For the text-containing cell, return its midpoint in [x, y] coordinate format. 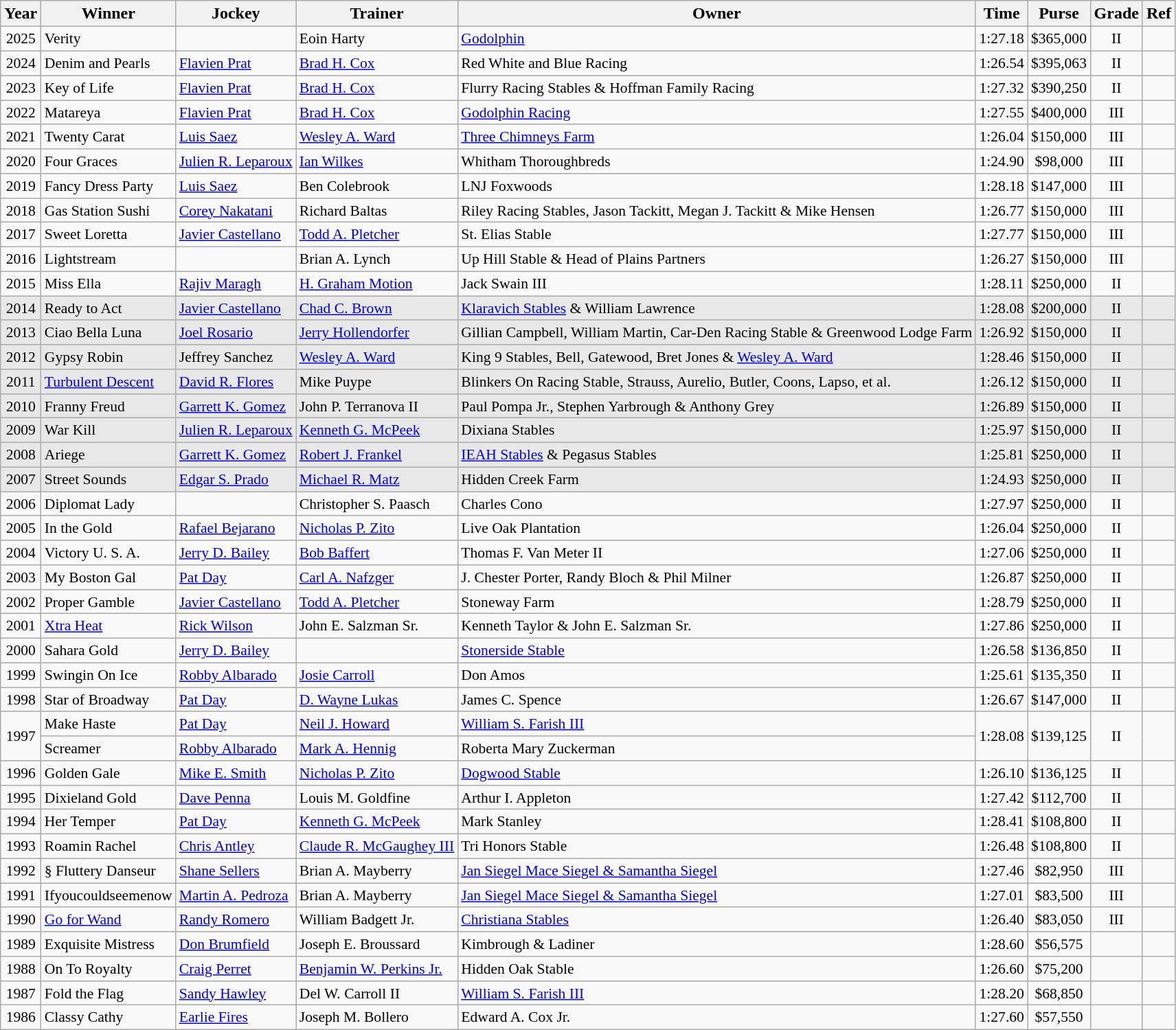
2016 [21, 259]
Golden Gale [109, 773]
Red White and Blue Racing [716, 63]
2007 [21, 479]
Xtra Heat [109, 626]
Mike Puype [377, 382]
Up Hill Stable & Head of Plains Partners [716, 259]
1:27.77 [1002, 235]
1:25.61 [1002, 675]
Jerry Hollendorfer [377, 332]
Godolphin Racing [716, 113]
1:28.46 [1002, 357]
Randy Romero [236, 919]
2005 [21, 528]
1:25.81 [1002, 455]
Craig Perret [236, 969]
William Badgett Jr. [377, 919]
James C. Spence [716, 700]
Ciao Bella Luna [109, 332]
Proper Gamble [109, 602]
Joseph M. Bollero [377, 1018]
Screamer [109, 748]
1:26.27 [1002, 259]
Tri Honors Stable [716, 846]
Swingin On Ice [109, 675]
1995 [21, 797]
1:27.18 [1002, 39]
2003 [21, 577]
Carl A. Nafzger [377, 577]
1:26.92 [1002, 332]
Gas Station Sushi [109, 210]
War Kill [109, 431]
Matareya [109, 113]
Roamin Rachel [109, 846]
Ready to Act [109, 308]
2024 [21, 63]
Ariege [109, 455]
John P. Terranova II [377, 406]
2021 [21, 137]
1998 [21, 700]
Lightstream [109, 259]
1:27.46 [1002, 871]
1:26.12 [1002, 382]
Hidden Oak Stable [716, 969]
Trainer [377, 14]
John E. Salzman Sr. [377, 626]
H. Graham Motion [377, 284]
§ Fluttery Danseur [109, 871]
Louis M. Goldfine [377, 797]
Brian A. Lynch [377, 259]
2014 [21, 308]
D. Wayne Lukas [377, 700]
1:25.97 [1002, 431]
My Boston Gal [109, 577]
Whitham Thoroughbreds [716, 161]
David R. Flores [236, 382]
1:24.93 [1002, 479]
Ref [1158, 14]
1:26.87 [1002, 577]
Make Haste [109, 724]
$98,000 [1059, 161]
1:28.41 [1002, 822]
Rick Wilson [236, 626]
Thomas F. Van Meter II [716, 553]
Winner [109, 14]
2015 [21, 284]
On To Royalty [109, 969]
1:26.40 [1002, 919]
Purse [1059, 14]
1986 [21, 1018]
$136,125 [1059, 773]
1996 [21, 773]
1:28.11 [1002, 284]
1992 [21, 871]
1:27.97 [1002, 504]
Sandy Hawley [236, 993]
Stonerside Stable [716, 650]
Earlie Fires [236, 1018]
Stoneway Farm [716, 602]
2009 [21, 431]
Victory U. S. A. [109, 553]
Her Temper [109, 822]
2017 [21, 235]
1:26.10 [1002, 773]
$139,125 [1059, 736]
$83,500 [1059, 895]
Bob Baffert [377, 553]
Klaravich Stables & William Lawrence [716, 308]
Eoin Harty [377, 39]
1:26.48 [1002, 846]
IEAH Stables & Pegasus Stables [716, 455]
Kimbrough & Ladiner [716, 944]
Kenneth Taylor & John E. Salzman Sr. [716, 626]
2023 [21, 88]
Christiana Stables [716, 919]
Ifyoucouldseemenow [109, 895]
Arthur I. Appleton [716, 797]
1997 [21, 736]
Edgar S. Prado [236, 479]
1:27.55 [1002, 113]
2002 [21, 602]
Shane Sellers [236, 871]
Three Chimneys Farm [716, 137]
1:26.67 [1002, 700]
1988 [21, 969]
$395,063 [1059, 63]
1:27.32 [1002, 88]
Sahara Gold [109, 650]
Edward A. Cox Jr. [716, 1018]
1:26.89 [1002, 406]
1994 [21, 822]
Owner [716, 14]
Verity [109, 39]
1:27.42 [1002, 797]
1:28.60 [1002, 944]
Ben Colebrook [377, 186]
In the Gold [109, 528]
Gypsy Robin [109, 357]
2018 [21, 210]
Rajiv Maragh [236, 284]
Don Brumfield [236, 944]
2020 [21, 161]
Mike E. Smith [236, 773]
Star of Broadway [109, 700]
$390,250 [1059, 88]
St. Elias Stable [716, 235]
Mark Stanley [716, 822]
Joel Rosario [236, 332]
Josie Carroll [377, 675]
Time [1002, 14]
Turbulent Descent [109, 382]
Fold the Flag [109, 993]
Grade [1116, 14]
$57,550 [1059, 1018]
$112,700 [1059, 797]
Neil J. Howard [377, 724]
1991 [21, 895]
Dixiana Stables [716, 431]
$200,000 [1059, 308]
$68,850 [1059, 993]
Corey Nakatani [236, 210]
Dixieland Gold [109, 797]
LNJ Foxwoods [716, 186]
Riley Racing Stables, Jason Tackitt, Megan J. Tackitt & Mike Hensen [716, 210]
Robert J. Frankel [377, 455]
$82,950 [1059, 871]
$400,000 [1059, 113]
1:28.18 [1002, 186]
Gillian Campbell, William Martin, Car-Den Racing Stable & Greenwood Lodge Farm [716, 332]
2000 [21, 650]
2008 [21, 455]
Franny Freud [109, 406]
Paul Pompa Jr., Stephen Yarbrough & Anthony Grey [716, 406]
Live Oak Plantation [716, 528]
Denim and Pearls [109, 63]
1999 [21, 675]
Dogwood Stable [716, 773]
1:28.79 [1002, 602]
Chris Antley [236, 846]
Charles Cono [716, 504]
Ian Wilkes [377, 161]
J. Chester Porter, Randy Bloch & Phil Milner [716, 577]
2013 [21, 332]
Benjamin W. Perkins Jr. [377, 969]
Mark A. Hennig [377, 748]
Chad C. Brown [377, 308]
Blinkers On Racing Stable, Strauss, Aurelio, Butler, Coons, Lapso, et al. [716, 382]
$365,000 [1059, 39]
Del W. Carroll II [377, 993]
Classy Cathy [109, 1018]
Fancy Dress Party [109, 186]
1989 [21, 944]
Go for Wand [109, 919]
1:26.58 [1002, 650]
1993 [21, 846]
$136,850 [1059, 650]
Rafael Bejarano [236, 528]
Joseph E. Broussard [377, 944]
Martin A. Pedroza [236, 895]
1:28.20 [1002, 993]
Street Sounds [109, 479]
2012 [21, 357]
Miss Ella [109, 284]
1:27.60 [1002, 1018]
2025 [21, 39]
Twenty Carat [109, 137]
1:26.77 [1002, 210]
Roberta Mary Zuckerman [716, 748]
Key of Life [109, 88]
1:26.60 [1002, 969]
$135,350 [1059, 675]
Four Graces [109, 161]
2004 [21, 553]
1987 [21, 993]
Godolphin [716, 39]
Hidden Creek Farm [716, 479]
$75,200 [1059, 969]
2022 [21, 113]
Don Amos [716, 675]
$56,575 [1059, 944]
$83,050 [1059, 919]
1:27.06 [1002, 553]
Jockey [236, 14]
1990 [21, 919]
2019 [21, 186]
Flurry Racing Stables & Hoffman Family Racing [716, 88]
Michael R. Matz [377, 479]
2006 [21, 504]
1:27.01 [1002, 895]
2011 [21, 382]
Jack Swain III [716, 284]
Claude R. McGaughey III [377, 846]
1:27.86 [1002, 626]
Dave Penna [236, 797]
Sweet Loretta [109, 235]
Diplomat Lady [109, 504]
2010 [21, 406]
Year [21, 14]
Richard Baltas [377, 210]
Jeffrey Sanchez [236, 357]
Exquisite Mistress [109, 944]
King 9 Stables, Bell, Gatewood, Bret Jones & Wesley A. Ward [716, 357]
1:24.90 [1002, 161]
Christopher S. Paasch [377, 504]
1:26.54 [1002, 63]
2001 [21, 626]
